Return [X, Y] of the center of cell containing provided text 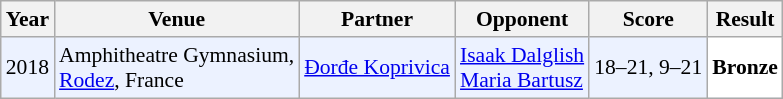
Bronze [745, 68]
Amphitheatre Gymnasium,Rodez, France [176, 68]
2018 [28, 68]
Partner [377, 19]
Isaak Dalglish Maria Bartusz [522, 68]
Opponent [522, 19]
18–21, 9–21 [648, 68]
Venue [176, 19]
Year [28, 19]
Đorđe Koprivica [377, 68]
Score [648, 19]
Result [745, 19]
